Output the [X, Y] coordinate of the center of the cell containing the given text.  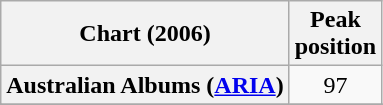
97 [335, 85]
Australian Albums (ARIA) [145, 85]
Peakposition [335, 34]
Chart (2006) [145, 34]
